Locate the cell with the specified text and output its (x, y) center coordinate. 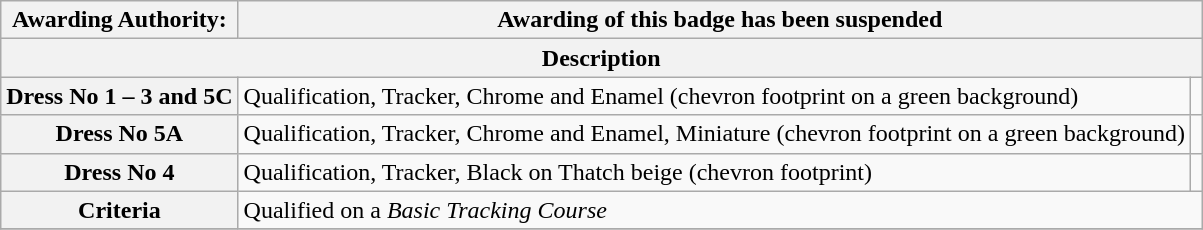
Qualification, Tracker, Chrome and Enamel (chevron footprint on a green background) (714, 96)
Awarding Authority: (120, 20)
Dress No 1 – 3 and 5C (120, 96)
Dress No 5A (120, 134)
Awarding of this badge has been suspended (720, 20)
Qualification, Tracker, Black on Thatch beige (chevron footprint) (714, 172)
Qualification, Tracker, Chrome and Enamel, Miniature (chevron footprint on a green background) (714, 134)
Criteria (120, 210)
Qualified on a Basic Tracking Course (720, 210)
Dress No 4 (120, 172)
Description (602, 58)
